Capture the cell that displays the provided text and extract its (X, Y) central coordinate. 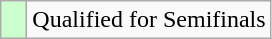
Qualified for Semifinals (149, 20)
